Return [x, y] of the center of cell containing provided text 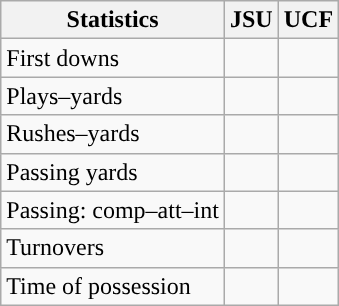
Plays–yards [113, 96]
JSU [251, 20]
Turnovers [113, 248]
Statistics [113, 20]
Passing yards [113, 172]
First downs [113, 58]
Time of possession [113, 286]
Rushes–yards [113, 134]
Passing: comp–att–int [113, 210]
UCF [308, 20]
